Detect which cell encompasses the target text, then output its (x, y) center coordinate. 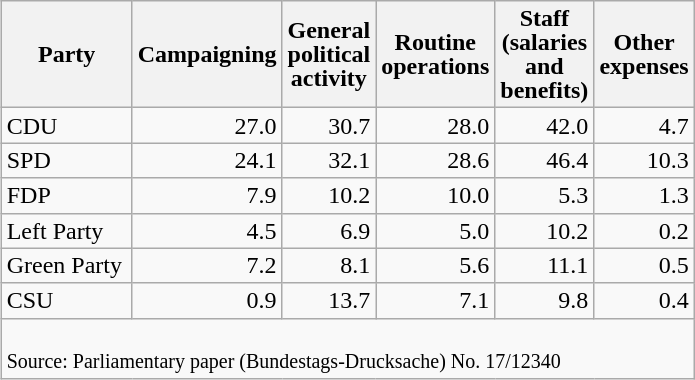
5.6 (436, 266)
7.9 (207, 196)
8.1 (329, 266)
Other expenses (644, 54)
CSU (66, 300)
5.3 (544, 196)
27.0 (207, 126)
7.2 (207, 266)
46.4 (544, 160)
General political activity (329, 54)
7.1 (436, 300)
30.7 (329, 126)
0.5 (644, 266)
24.1 (207, 160)
Staff (salaries and benefits) (544, 54)
CDU (66, 126)
Green Party (66, 266)
32.1 (329, 160)
Campaigning (207, 54)
4.7 (644, 126)
Party (66, 54)
42.0 (544, 126)
6.9 (329, 230)
FDP (66, 196)
10.3 (644, 160)
0.2 (644, 230)
Routine operations (436, 54)
1.3 (644, 196)
9.8 (544, 300)
SPD (66, 160)
Left Party (66, 230)
Source: Parliamentary paper (Bundestags-Drucksache) No. 17/12340 (348, 348)
5.0 (436, 230)
0.4 (644, 300)
0.9 (207, 300)
28.0 (436, 126)
10.0 (436, 196)
11.1 (544, 266)
13.7 (329, 300)
4.5 (207, 230)
28.6 (436, 160)
